Output the [x, y] coordinate of the center of the cell containing the given text.  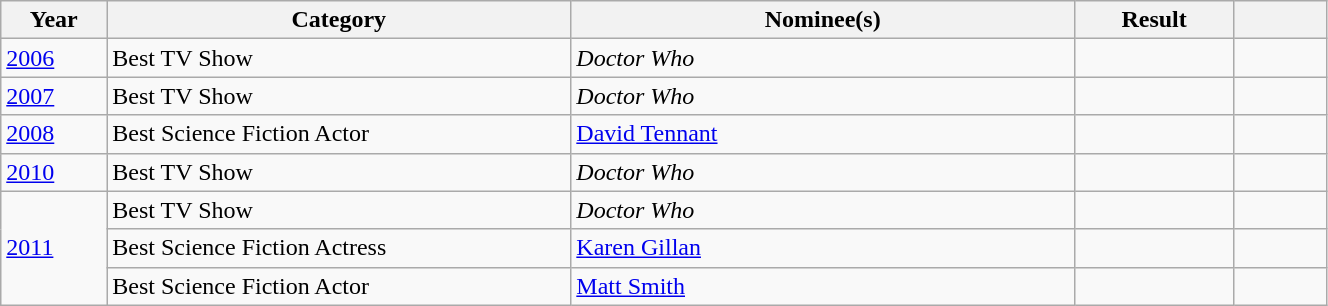
David Tennant [823, 134]
2008 [54, 134]
2010 [54, 172]
2007 [54, 96]
Category [339, 20]
Best Science Fiction Actress [339, 248]
2011 [54, 248]
Result [1154, 20]
Year [54, 20]
Nominee(s) [823, 20]
Matt Smith [823, 286]
Karen Gillan [823, 248]
2006 [54, 58]
